Provide the [x, y] coordinate of the cell's center where the given text is located.  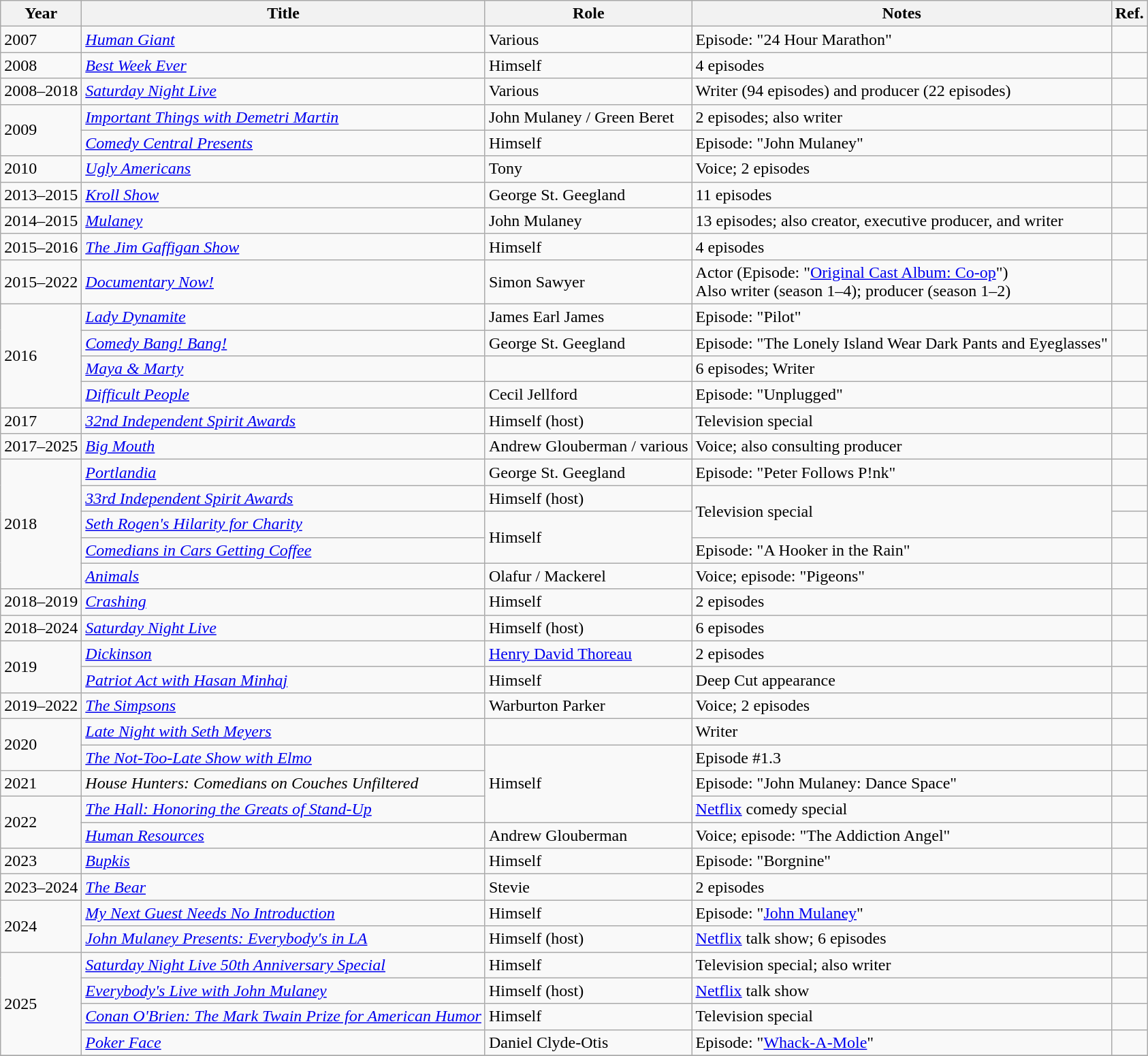
The Bear [283, 887]
Deep Cut appearance [902, 679]
Warburton Parker [588, 705]
Writer [902, 731]
6 episodes; Writer [902, 369]
2 episodes; also writer [902, 117]
John Mulaney Presents: Everybody's in LA [283, 939]
Animals [283, 576]
Cecil Jellford [588, 395]
32nd Independent Spirit Awards [283, 421]
Netflix talk show; 6 episodes [902, 939]
Episode: "Borgnine" [902, 861]
Difficult People [283, 395]
John Mulaney [588, 221]
Andrew Glouberman / various [588, 447]
Comedy Central Presents [283, 143]
2010 [41, 169]
Netflix talk show [902, 991]
Simon Sawyer [588, 282]
6 episodes [902, 628]
2008–2018 [41, 91]
Voice; episode: "Pigeons" [902, 576]
Television special; also writer [902, 965]
11 episodes [902, 195]
Saturday Night Live 50th Anniversary Special [283, 965]
Everybody's Live with John Mulaney [283, 991]
Andrew Glouberman [588, 835]
Poker Face [283, 1042]
2023–2024 [41, 887]
Best Week Ever [283, 65]
33rd Independent Spirit Awards [283, 498]
2017 [41, 421]
The Hall: Honoring the Greats of Stand-Up [283, 810]
James Earl James [588, 317]
2022 [41, 822]
2020 [41, 744]
Dickinson [283, 654]
Episode: "A Hooker in the Rain" [902, 550]
Ref. [1129, 14]
Notes [902, 14]
2025 [41, 1004]
2023 [41, 861]
2015–2022 [41, 282]
Ugly Americans [283, 169]
2019–2022 [41, 705]
Documentary Now! [283, 282]
Portlandia [283, 473]
Conan O'Brien: The Mark Twain Prize for American Humor [283, 1017]
Lady Dynamite [283, 317]
Netflix comedy special [902, 810]
Bupkis [283, 861]
Title [283, 14]
Episode: "Whack-A-Mole" [902, 1042]
John Mulaney / Green Beret [588, 117]
2014–2015 [41, 221]
13 episodes; also creator, executive producer, and writer [902, 221]
2024 [41, 926]
Maya & Marty [283, 369]
2019 [41, 667]
Episode: "Peter Follows P!nk" [902, 473]
2018–2019 [41, 602]
Henry David Thoreau [588, 654]
2018 [41, 524]
Voice; episode: "The Addiction Angel" [902, 835]
2021 [41, 784]
Mulaney [283, 221]
2015–2016 [41, 246]
Tony [588, 169]
Crashing [283, 602]
Year [41, 14]
Actor (Episode: "Original Cast Album: Co-op")Also writer (season 1–4); producer (season 1–2) [902, 282]
2013–2015 [41, 195]
House Hunters: Comedians on Couches Unfiltered [283, 784]
Comedy Bang! Bang! [283, 342]
Big Mouth [283, 447]
2017–2025 [41, 447]
The Simpsons [283, 705]
Stevie [588, 887]
Episode: "24 Hour Marathon" [902, 39]
Voice; also consulting producer [902, 447]
Episode: "Pilot" [902, 317]
Writer (94 episodes) and producer (22 episodes) [902, 91]
2008 [41, 65]
Human Giant [283, 39]
Seth Rogen's Hilarity for Charity [283, 524]
Role [588, 14]
Daniel Clyde-Otis [588, 1042]
Episode: "John Mulaney: Dance Space" [902, 784]
Late Night with Seth Meyers [283, 731]
Important Things with Demetri Martin [283, 117]
2007 [41, 39]
Episode: "The Lonely Island Wear Dark Pants and Eyeglasses" [902, 342]
Kroll Show [283, 195]
Olafur / Mackerel [588, 576]
My Next Guest Needs No Introduction [283, 913]
Episode #1.3 [902, 758]
Episode: "Unplugged" [902, 395]
The Not-Too-Late Show with Elmo [283, 758]
Comedians in Cars Getting Coffee [283, 550]
Human Resources [283, 835]
2016 [41, 355]
Patriot Act with Hasan Minhaj [283, 679]
2018–2024 [41, 628]
2009 [41, 130]
The Jim Gaffigan Show [283, 246]
